Search for the cell housing the specified text and yield its [X, Y] center coordinate. 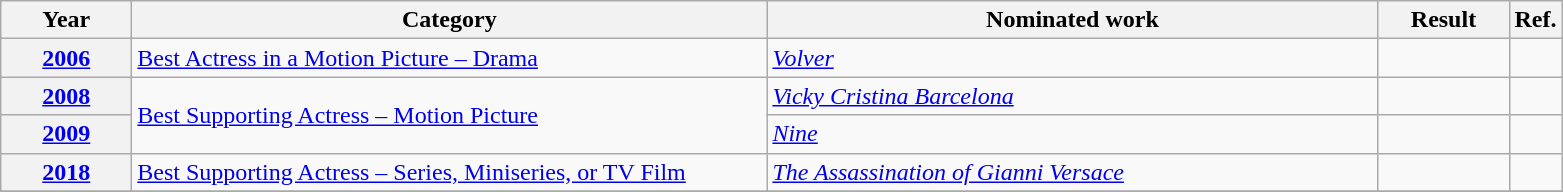
Best Supporting Actress – Series, Miniseries, or TV Film [450, 172]
2009 [66, 134]
Category [450, 20]
Best Actress in a Motion Picture – Drama [450, 58]
Nine [1072, 134]
2018 [66, 172]
2006 [66, 58]
Best Supporting Actress – Motion Picture [450, 115]
Vicky Cristina Barcelona [1072, 96]
Result [1444, 20]
Year [66, 20]
The Assassination of Gianni Versace [1072, 172]
Nominated work [1072, 20]
2008 [66, 96]
Volver [1072, 58]
Ref. [1536, 20]
